Pinpoint the cell where the given text exists, returning its [x, y] midpoint coordinate. 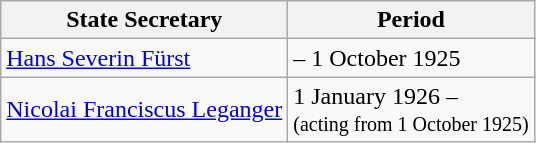
Nicolai Franciscus Leganger [144, 110]
State Secretary [144, 20]
– 1 October 1925 [411, 58]
1 January 1926 – (acting from 1 October 1925) [411, 110]
Hans Severin Fürst [144, 58]
Period [411, 20]
